Find where the given text appears and provide that cell's center as (x, y) coordinate. 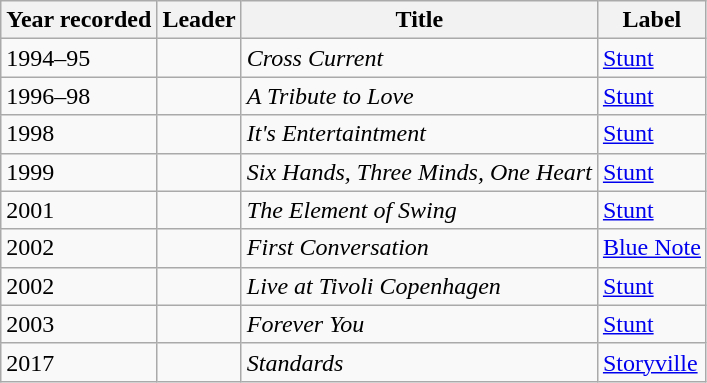
Blue Note (652, 248)
Cross Current (419, 58)
2017 (79, 362)
Standards (419, 362)
Year recorded (79, 20)
Six Hands, Three Minds, One Heart (419, 172)
1996–98 (79, 96)
A Tribute to Love (419, 96)
It's Entertaintment (419, 134)
1998 (79, 134)
1999 (79, 172)
Leader (199, 20)
2001 (79, 210)
Title (419, 20)
Label (652, 20)
2003 (79, 324)
Forever You (419, 324)
Live at Tivoli Copenhagen (419, 286)
The Element of Swing (419, 210)
Storyville (652, 362)
First Conversation (419, 248)
1994–95 (79, 58)
